Output the [X, Y] coordinate of the center of the cell containing the given text.  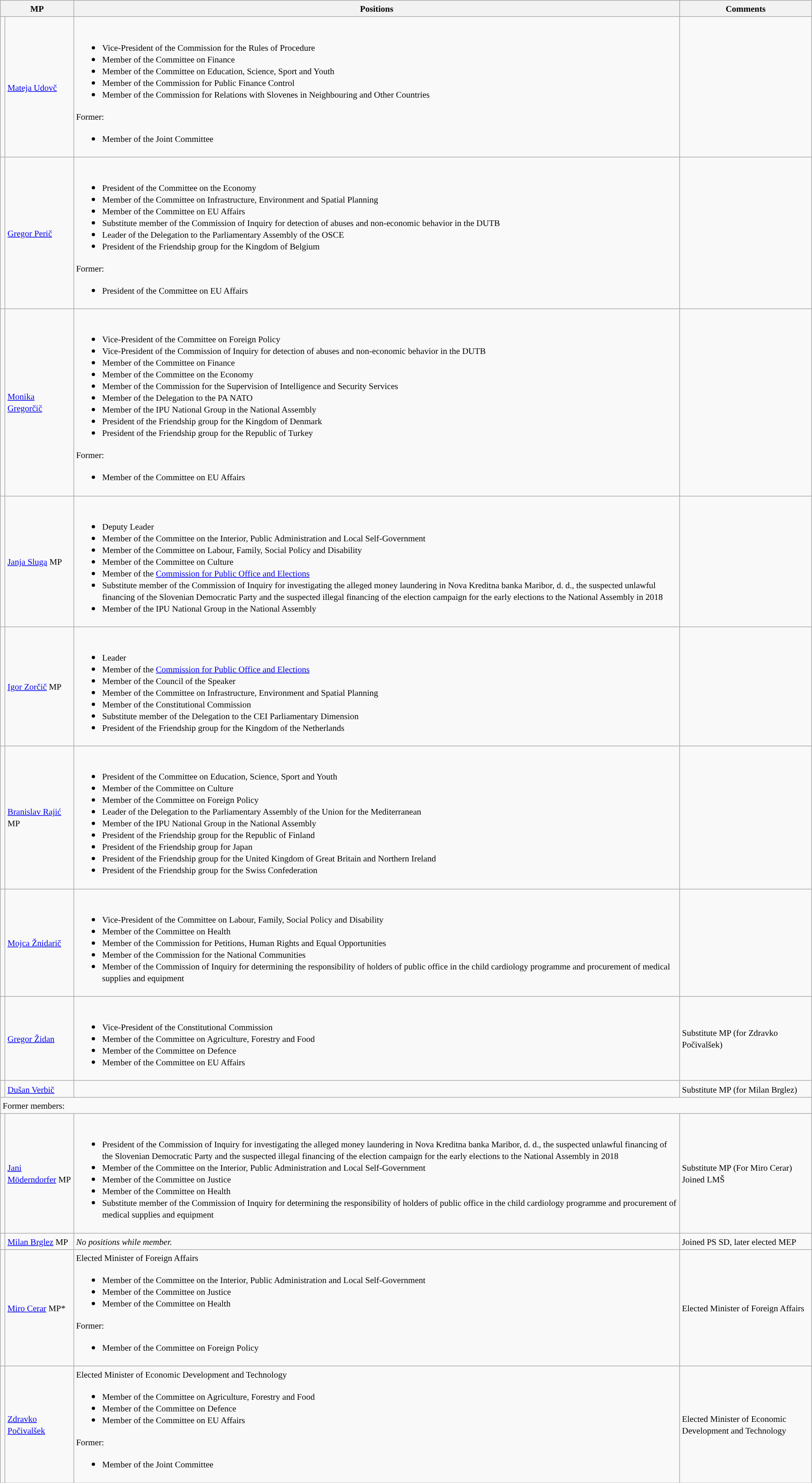
Elected Minister of Foreign Affairs [746, 1308]
Substitute MP (For Miro Cerar)Joined LMŠ [746, 1173]
Branislav Rajić MP [39, 817]
Zdravko Počivalšek [39, 1424]
Dušan Verbič [39, 1089]
Miro Cerar MP* [39, 1308]
Monika Gregorčič [39, 403]
Substitute MP (for Zdravko Počivalšek) [746, 1038]
Positions [377, 9]
Former members: [406, 1105]
Substitute MP (for Milan Brglez) [746, 1089]
Mojca Žnidarič [39, 943]
Comments [746, 9]
Elected Minister of Economic Development and Technology [746, 1424]
Jani Möderndorfer MP [39, 1173]
Mateja Udovč [39, 87]
Janja Sluga MP [39, 561]
Milan Brglez MP [39, 1241]
Gregor Perič [39, 233]
Gregor Židan [39, 1038]
No positions while member. [377, 1241]
MP [37, 9]
Joined PS SD, later elected MEP [746, 1241]
Igor Zorčič MP [39, 686]
